Output the (X, Y) coordinate of the center of the cell containing the given text.  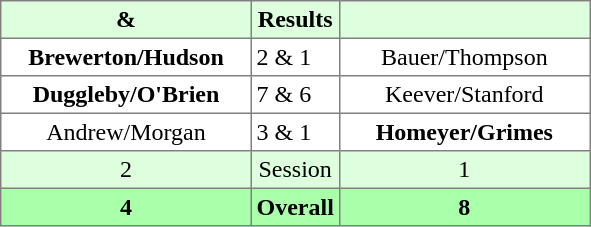
Homeyer/Grimes (464, 132)
Brewerton/Hudson (126, 57)
Duggleby/O'Brien (126, 95)
3 & 1 (295, 132)
4 (126, 207)
8 (464, 207)
Keever/Stanford (464, 95)
Andrew/Morgan (126, 132)
2 (126, 170)
7 & 6 (295, 95)
& (126, 20)
Bauer/Thompson (464, 57)
Session (295, 170)
1 (464, 170)
Results (295, 20)
Overall (295, 207)
2 & 1 (295, 57)
